For the text-containing cell, return its midpoint in [X, Y] coordinate format. 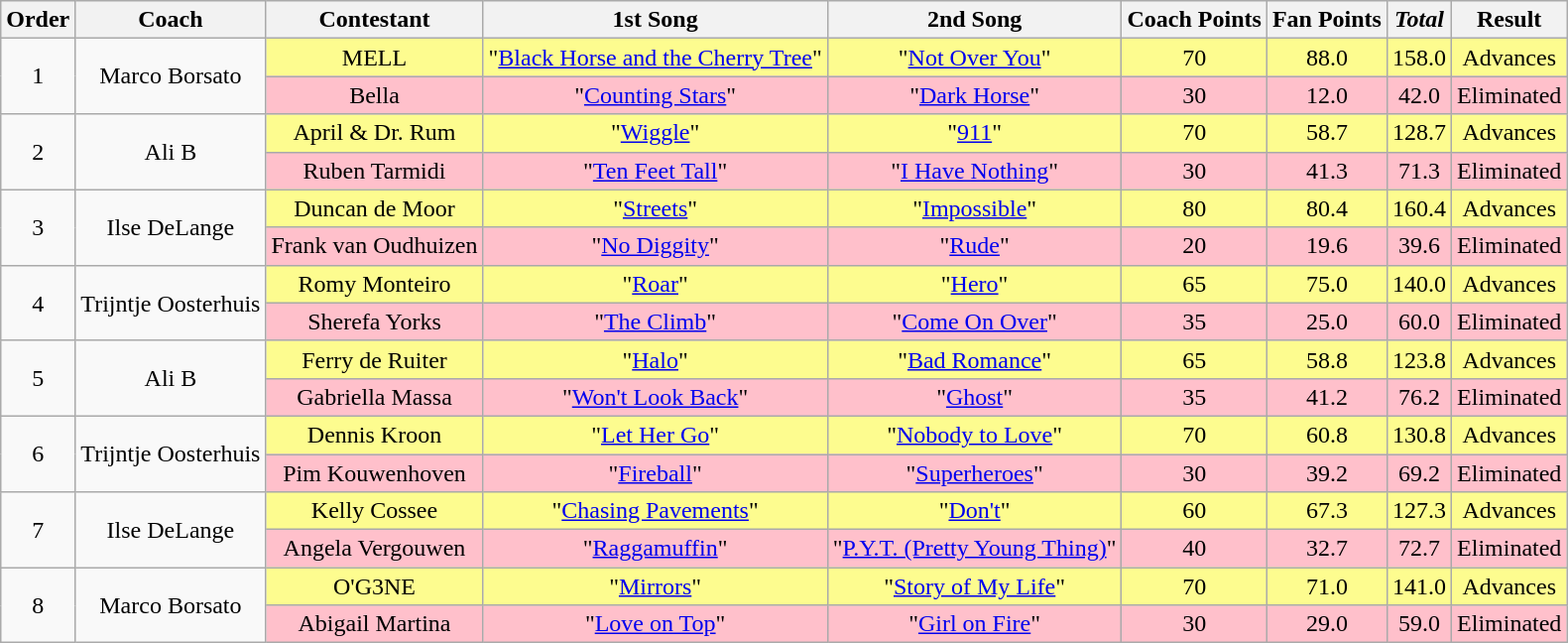
141.0 [1418, 586]
"P.Y.T. (Pretty Young Thing)" [974, 549]
60.8 [1327, 435]
Coach Points [1194, 20]
"Don't" [974, 511]
O'G3NE [375, 586]
58.8 [1327, 359]
130.8 [1418, 435]
76.2 [1418, 397]
80 [1194, 208]
April & Dr. Rum [375, 133]
"Mirrors" [655, 586]
"911" [974, 133]
Duncan de Moor [375, 208]
140.0 [1418, 284]
"Superheroes" [974, 473]
2nd Song [974, 20]
"Roar" [655, 284]
128.7 [1418, 133]
12.0 [1327, 95]
"Chasing Pavements" [655, 511]
59.0 [1418, 624]
75.0 [1327, 284]
88.0 [1327, 58]
1 [38, 76]
"Nobody to Love" [974, 435]
Angela Vergouwen [375, 549]
5 [38, 378]
60.0 [1418, 321]
Dennis Kroon [375, 435]
"Ghost" [974, 397]
39.2 [1327, 473]
MELL [375, 58]
"Raggamuffin" [655, 549]
Abigail Martina [375, 624]
58.7 [1327, 133]
25.0 [1327, 321]
Ruben Tarmidi [375, 171]
20 [1194, 246]
"Ten Feet Tall" [655, 171]
123.8 [1418, 359]
"Wiggle" [655, 133]
8 [38, 605]
"Streets" [655, 208]
7 [38, 530]
Kelly Cossee [375, 511]
71.0 [1327, 586]
"Halo" [655, 359]
"Hero" [974, 284]
Contestant [375, 20]
"Impossible" [974, 208]
"Girl on Fire" [974, 624]
72.7 [1418, 549]
"Fireball" [655, 473]
"Bad Romance" [974, 359]
"Come On Over" [974, 321]
"Won't Look Back" [655, 397]
2 [38, 152]
Sherefa Yorks [375, 321]
19.6 [1327, 246]
Pim Kouwenhoven [375, 473]
80.4 [1327, 208]
"Love on Top" [655, 624]
29.0 [1327, 624]
158.0 [1418, 58]
40 [1194, 549]
Result [1509, 20]
Coach [171, 20]
"Let Her Go" [655, 435]
"Black Horse and the Cherry Tree" [655, 58]
127.3 [1418, 511]
"Dark Horse" [974, 95]
Ferry de Ruiter [375, 359]
60 [1194, 511]
"Rude" [974, 246]
71.3 [1418, 171]
Gabriella Massa [375, 397]
39.6 [1418, 246]
Bella [375, 95]
"I Have Nothing" [974, 171]
Order [38, 20]
Total [1418, 20]
3 [38, 227]
Frank van Oudhuizen [375, 246]
41.2 [1327, 397]
"Counting Stars" [655, 95]
"Not Over You" [974, 58]
32.7 [1327, 549]
6 [38, 453]
4 [38, 303]
"Story of My Life" [974, 586]
41.3 [1327, 171]
42.0 [1418, 95]
160.4 [1418, 208]
69.2 [1418, 473]
"The Climb" [655, 321]
1st Song [655, 20]
67.3 [1327, 511]
"No Diggity" [655, 246]
Romy Monteiro [375, 284]
Fan Points [1327, 20]
